Provide the (x, y) coordinate of the cell's center where the given text is located.  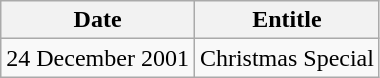
24 December 2001 (98, 58)
Date (98, 20)
Entitle (286, 20)
Christmas Special (286, 58)
